From the cell containing the given text, extract its center point as [x, y] coordinate. 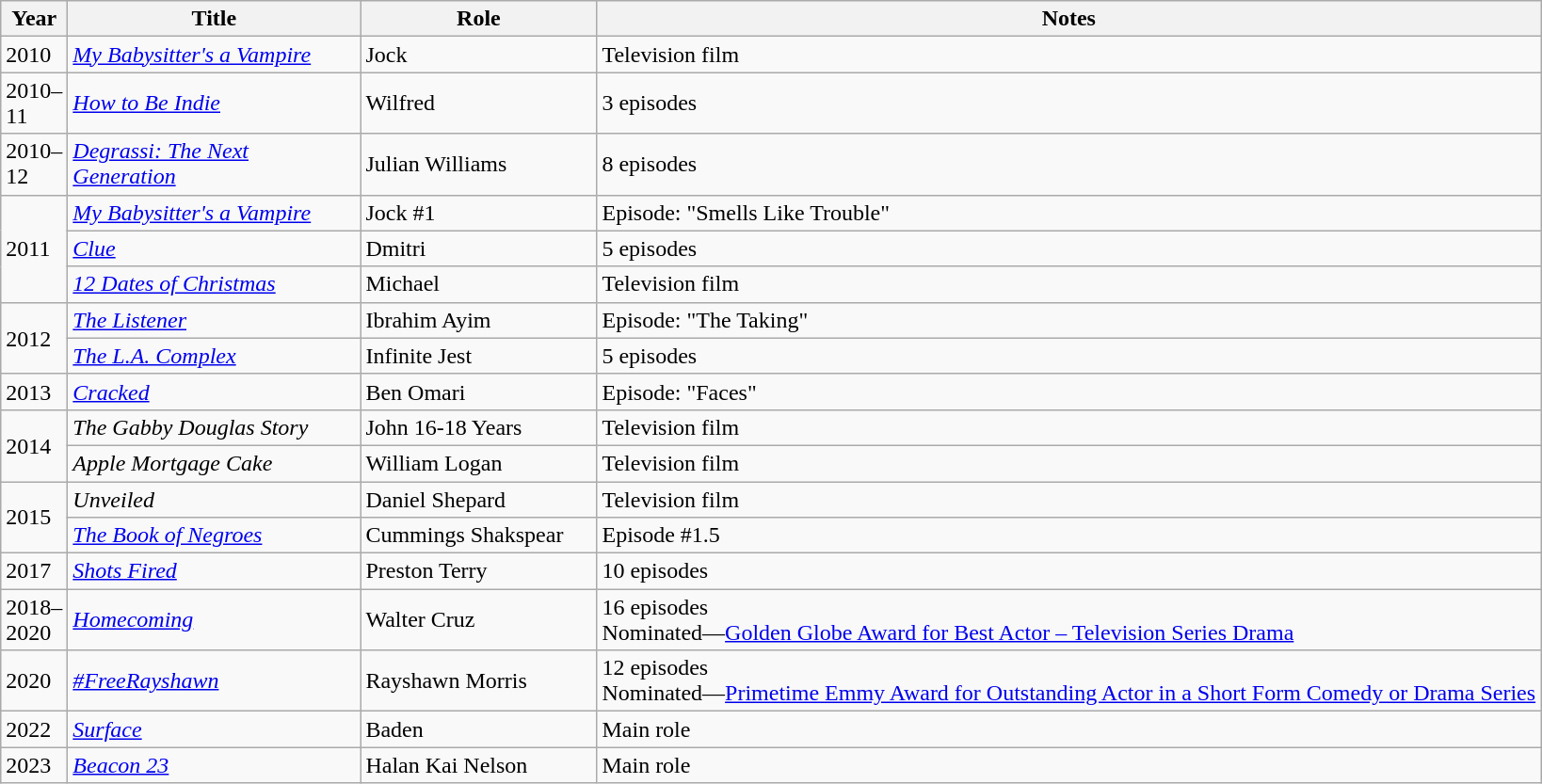
The Gabby Douglas Story [215, 427]
Clue [215, 248]
2010–11 [34, 104]
Episode: "The Taking" [1069, 320]
Jock [478, 55]
2010 [34, 55]
Episode: "Faces" [1069, 392]
Ibrahim Ayim [478, 320]
The L.A. Complex [215, 356]
Year [34, 19]
2015 [34, 518]
2020 [34, 681]
Cracked [215, 392]
John 16-18 Years [478, 427]
William Logan [478, 463]
2018–2020 [34, 619]
Title [215, 19]
Wilfred [478, 104]
12 episodesNominated—Primetime Emmy Award for Outstanding Actor in a Short Form Comedy or Drama Series [1069, 681]
2022 [34, 729]
#FreeRayshawn [215, 681]
Julian Williams [478, 164]
Apple Mortgage Cake [215, 463]
The Book of Negroes [215, 536]
8 episodes [1069, 164]
Michael [478, 284]
2017 [34, 571]
How to Be Indie [215, 104]
16 episodesNominated—Golden Globe Award for Best Actor – Television Series Drama [1069, 619]
Halan Kai Nelson [478, 765]
12 Dates of Christmas [215, 284]
2010–12 [34, 164]
Jock #1 [478, 213]
Degrassi: The Next Generation [215, 164]
Ben Omari [478, 392]
Cummings Shakspear [478, 536]
2012 [34, 338]
2011 [34, 248]
Infinite Jest [478, 356]
The Listener [215, 320]
Baden [478, 729]
Role [478, 19]
Surface [215, 729]
2023 [34, 765]
Rayshawn Morris [478, 681]
Preston Terry [478, 571]
10 episodes [1069, 571]
Homecoming [215, 619]
Beacon 23 [215, 765]
Episode #1.5 [1069, 536]
Episode: "Smells Like Trouble" [1069, 213]
Dmitri [478, 248]
Notes [1069, 19]
Shots Fired [215, 571]
Unveiled [215, 500]
2013 [34, 392]
2014 [34, 445]
Daniel Shepard [478, 500]
3 episodes [1069, 104]
Walter Cruz [478, 619]
